Capture the cell that displays the provided text and extract its [X, Y] central coordinate. 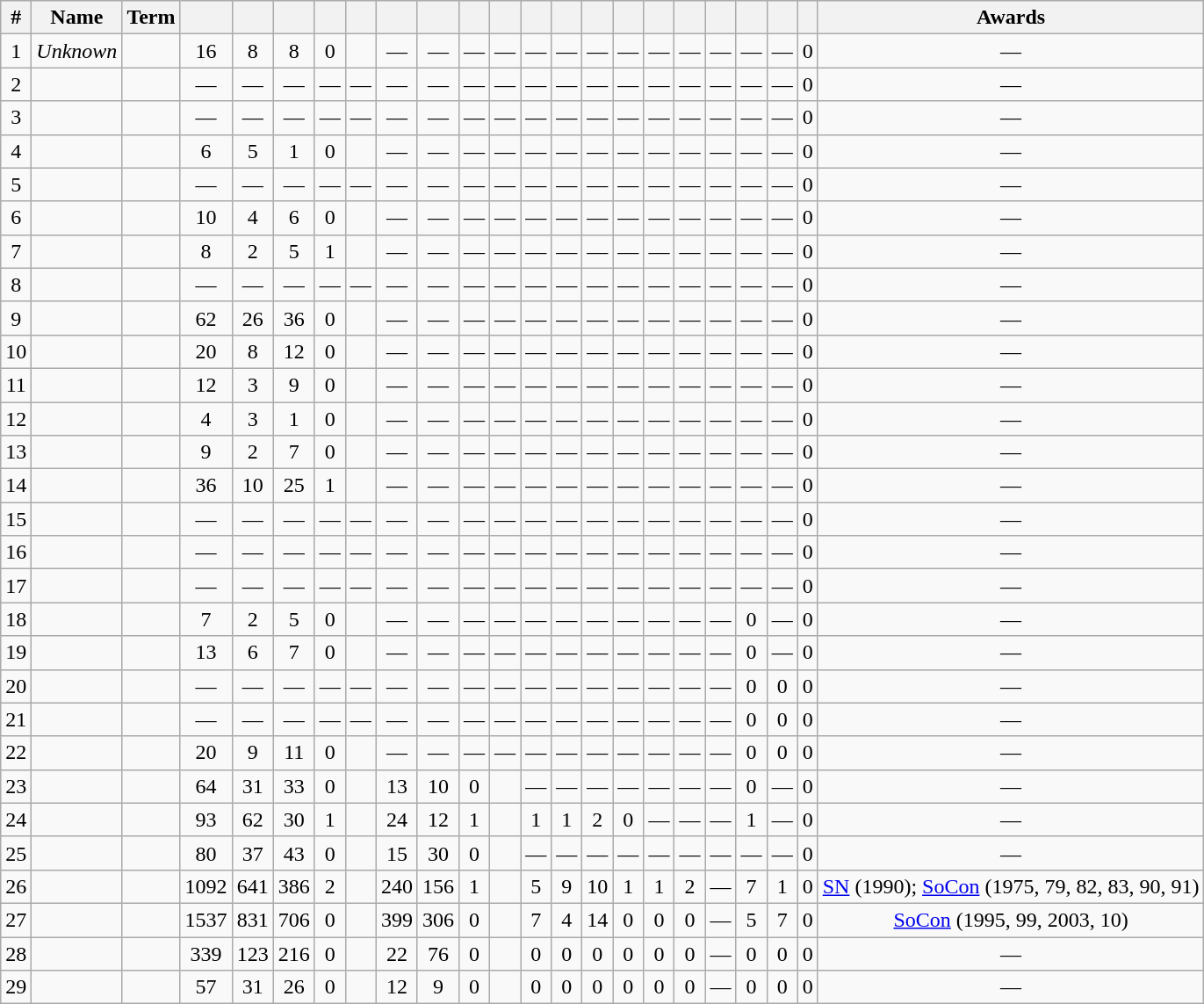
27 [16, 920]
17 [16, 586]
240 [397, 886]
123 [253, 953]
# [16, 18]
Unknown [77, 51]
306 [437, 920]
386 [293, 886]
641 [253, 886]
1092 [205, 886]
Name [77, 18]
216 [293, 953]
76 [437, 953]
93 [205, 820]
19 [16, 653]
1537 [205, 920]
Awards [1011, 18]
37 [253, 853]
29 [16, 987]
57 [205, 987]
28 [16, 953]
18 [16, 619]
706 [293, 920]
SoCon (1995, 99, 2003, 10) [1011, 920]
21 [16, 719]
156 [437, 886]
Term [151, 18]
23 [16, 786]
399 [397, 920]
43 [293, 853]
33 [293, 786]
339 [205, 953]
831 [253, 920]
SN (1990); SoCon (1975, 79, 82, 83, 90, 91) [1011, 886]
80 [205, 853]
64 [205, 786]
